Identify which cell holds the provided text, then report its [x, y] central coordinate. 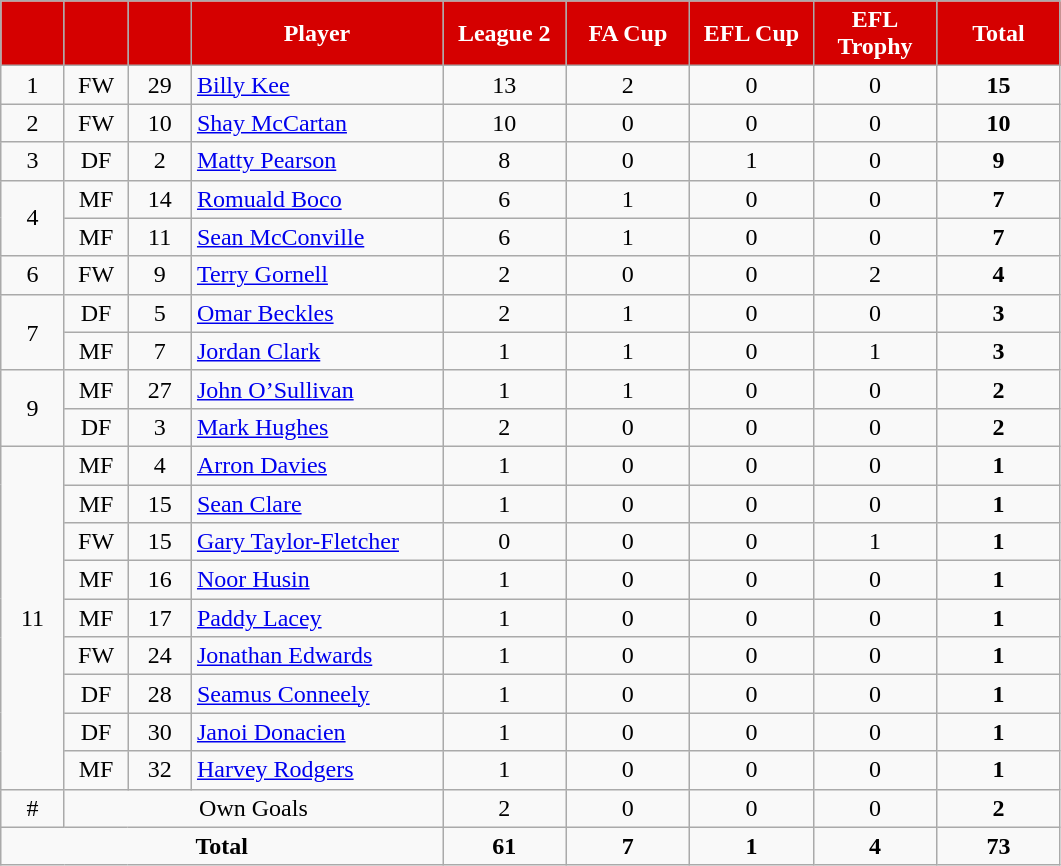
Terry Gornell [316, 275]
5 [160, 313]
Janoi Donacien [316, 732]
Sean Clare [316, 503]
FA Cup [628, 34]
Jonathan Edwards [316, 656]
17 [160, 618]
Harvey Rodgers [316, 770]
29 [160, 85]
73 [999, 846]
Shay McCartan [316, 123]
Sean McConville [316, 237]
Jordan Clark [316, 351]
Billy Kee [316, 85]
30 [160, 732]
Seamus Conneely [316, 694]
8 [504, 161]
Matty Pearson [316, 161]
Paddy Lacey [316, 618]
# [33, 808]
28 [160, 694]
Omar Beckles [316, 313]
League 2 [504, 34]
27 [160, 389]
24 [160, 656]
EFL Cup [752, 34]
14 [160, 199]
61 [504, 846]
Mark Hughes [316, 427]
16 [160, 580]
Player [316, 34]
Own Goals [253, 808]
13 [504, 85]
EFL Trophy [875, 34]
Noor Husin [316, 580]
Romuald Boco [316, 199]
John O’Sullivan [316, 389]
32 [160, 770]
Gary Taylor-Fletcher [316, 542]
Arron Davies [316, 465]
